Extract the [X, Y] coordinate from the center of the cell holding the provided text.  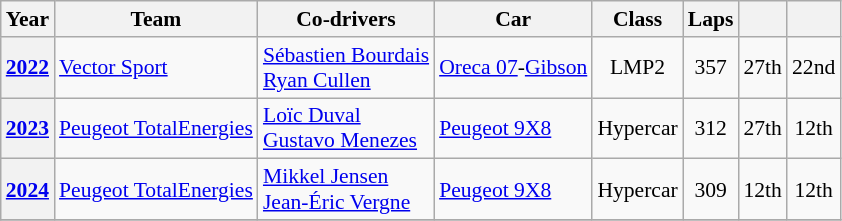
Class [637, 19]
Sébastien Bourdais Ryan Cullen [346, 68]
2022 [28, 68]
Car [513, 19]
Mikkel Jensen Jean-Éric Vergne [346, 190]
2023 [28, 128]
309 [711, 190]
LMP2 [637, 68]
Loïc Duval Gustavo Menezes [346, 128]
2024 [28, 190]
22nd [814, 68]
357 [711, 68]
Oreca 07-Gibson [513, 68]
Vector Sport [156, 68]
Year [28, 19]
Laps [711, 19]
Co-drivers [346, 19]
312 [711, 128]
Team [156, 19]
